Capture the cell that displays the provided text and extract its [x, y] central coordinate. 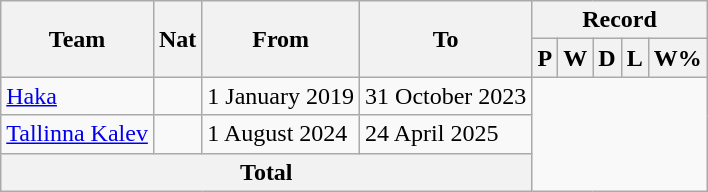
Tallinna Kalev [78, 134]
1 August 2024 [281, 134]
Team [78, 39]
W [576, 58]
Nat [177, 39]
Total [266, 172]
To [446, 39]
31 October 2023 [446, 96]
1 January 2019 [281, 96]
24 April 2025 [446, 134]
From [281, 39]
Record [620, 20]
L [634, 58]
D [607, 58]
Haka [78, 96]
P [545, 58]
W% [678, 58]
